Extract the [X, Y] coordinate from the center of the cell holding the provided text.  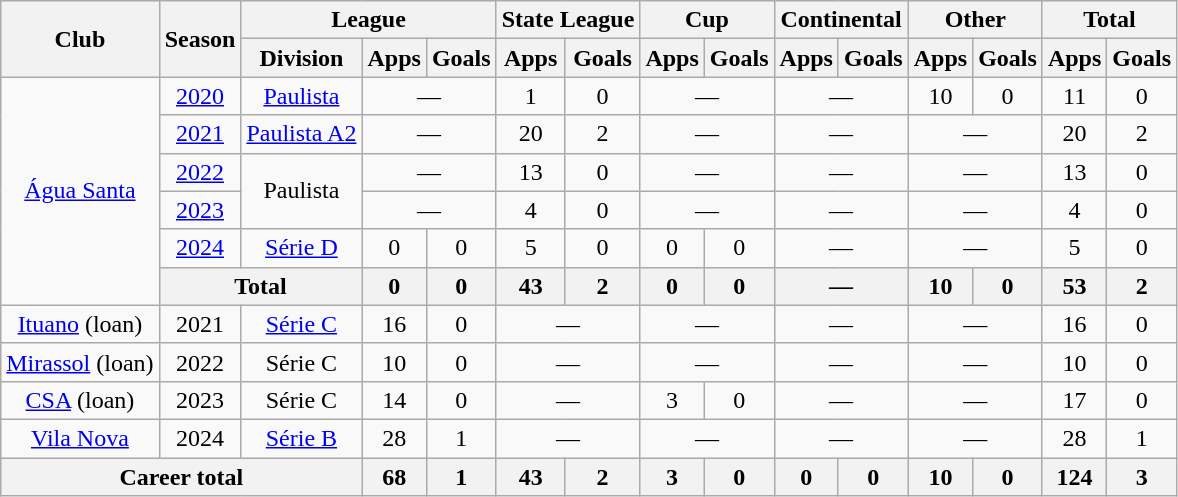
Água Santa [80, 191]
17 [1074, 400]
11 [1074, 96]
Season [200, 39]
Paulista A2 [302, 134]
124 [1074, 477]
Career total [182, 477]
Continental [841, 20]
Other [975, 20]
Série D [302, 248]
14 [394, 400]
Club [80, 39]
2020 [200, 96]
Ituano (loan) [80, 324]
Mirassol (loan) [80, 362]
Cup [707, 20]
CSA (loan) [80, 400]
68 [394, 477]
Série B [302, 438]
State League [568, 20]
League [368, 20]
Division [302, 58]
53 [1074, 286]
Vila Nova [80, 438]
